Extract the (X, Y) coordinate from the center of the cell holding the provided text.  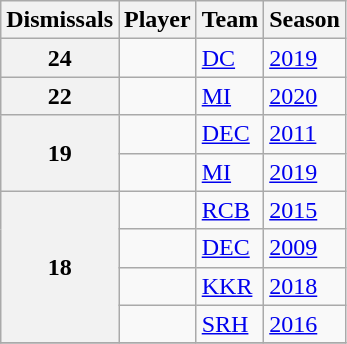
2009 (305, 248)
Player (157, 20)
SRH (230, 324)
2011 (305, 134)
22 (60, 96)
DC (230, 58)
Season (305, 20)
RCB (230, 210)
Team (230, 20)
2015 (305, 210)
2020 (305, 96)
19 (60, 153)
24 (60, 58)
18 (60, 267)
2016 (305, 324)
Dismissals (60, 20)
KKR (230, 286)
2018 (305, 286)
